From the cell containing the given text, extract its center point as (x, y) coordinate. 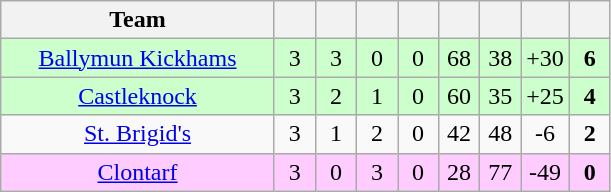
35 (500, 96)
68 (460, 58)
48 (500, 134)
St. Brigid's (138, 134)
28 (460, 172)
4 (590, 96)
Castleknock (138, 96)
42 (460, 134)
77 (500, 172)
+30 (546, 58)
6 (590, 58)
38 (500, 58)
60 (460, 96)
-6 (546, 134)
-49 (546, 172)
+25 (546, 96)
Team (138, 20)
Clontarf (138, 172)
Ballymun Kickhams (138, 58)
